Determine the [x, y] coordinate at the center of the cell enclosing the given text.  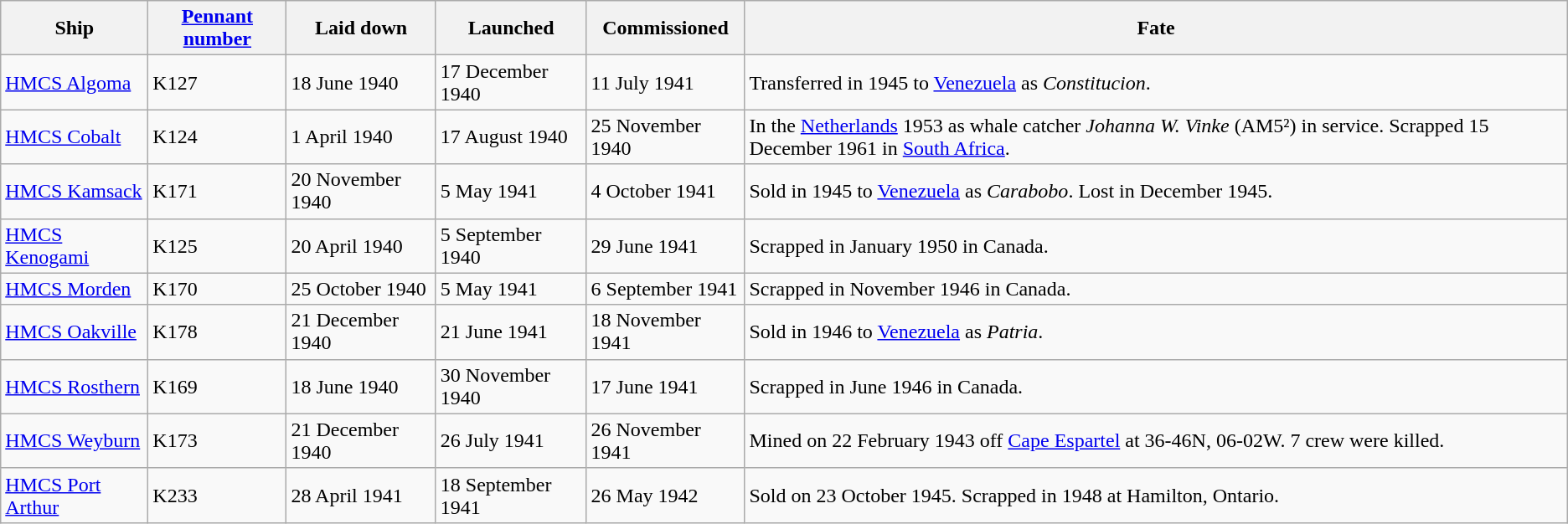
HMCS Kenogami [75, 246]
28 April 1941 [361, 496]
4 October 1941 [665, 191]
20 November 1940 [361, 191]
Pennant number [218, 28]
Ship [75, 28]
K170 [218, 289]
K169 [218, 387]
Fate [1156, 28]
25 November 1940 [665, 137]
Transferred in 1945 to Venezuela as Constitucion. [1156, 82]
29 June 1941 [665, 246]
HMCS Oakville [75, 331]
30 November 1940 [511, 387]
1 April 1940 [361, 137]
25 October 1940 [361, 289]
K178 [218, 331]
17 December 1940 [511, 82]
HMCS Kamsack [75, 191]
17 August 1940 [511, 137]
5 September 1940 [511, 246]
Launched [511, 28]
17 June 1941 [665, 387]
K124 [218, 137]
HMCS Cobalt [75, 137]
Laid down [361, 28]
HMCS Port Arthur [75, 496]
18 September 1941 [511, 496]
11 July 1941 [665, 82]
Scrapped in November 1946 in Canada. [1156, 289]
26 May 1942 [665, 496]
18 November 1941 [665, 331]
K127 [218, 82]
HMCS Rosthern [75, 387]
In the Netherlands 1953 as whale catcher Johanna W. Vinke (AM5²) in service. Scrapped 15 December 1961 in South Africa. [1156, 137]
26 July 1941 [511, 440]
Commissioned [665, 28]
K125 [218, 246]
K233 [218, 496]
HMCS Weyburn [75, 440]
HMCS Algoma [75, 82]
21 June 1941 [511, 331]
Sold in 1946 to Venezuela as Patria. [1156, 331]
HMCS Morden [75, 289]
6 September 1941 [665, 289]
Sold on 23 October 1945. Scrapped in 1948 at Hamilton, Ontario. [1156, 496]
Sold in 1945 to Venezuela as Carabobo. Lost in December 1945. [1156, 191]
K173 [218, 440]
Scrapped in January 1950 in Canada. [1156, 246]
Scrapped in June 1946 in Canada. [1156, 387]
K171 [218, 191]
26 November 1941 [665, 440]
Mined on 22 February 1943 off Cape Espartel at 36-46N, 06-02W. 7 crew were killed. [1156, 440]
20 April 1940 [361, 246]
